Provide the (X, Y) coordinate of the cell's center where the given text is located.  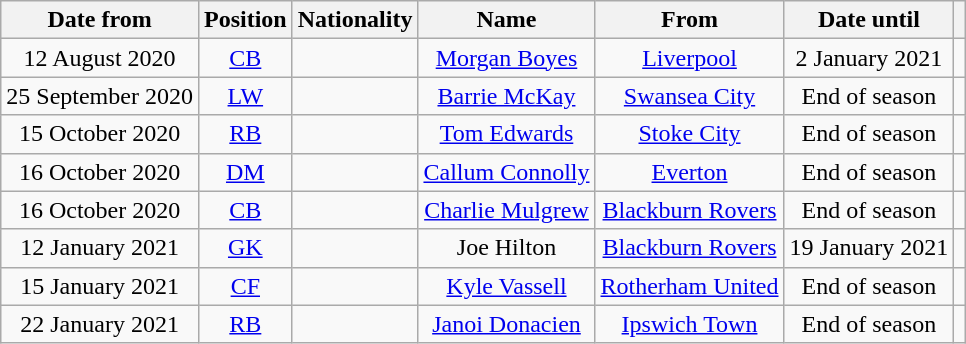
Ipswich Town (690, 324)
DM (245, 172)
GK (245, 248)
19 January 2021 (869, 248)
25 September 2020 (100, 96)
Swansea City (690, 96)
Janoi Donacien (506, 324)
2 January 2021 (869, 58)
CF (245, 286)
From (690, 20)
Stoke City (690, 134)
LW (245, 96)
Charlie Mulgrew (506, 210)
Name (506, 20)
Date from (100, 20)
15 January 2021 (100, 286)
Date until (869, 20)
12 January 2021 (100, 248)
Tom Edwards (506, 134)
Everton (690, 172)
Position (245, 20)
Morgan Boyes (506, 58)
Joe Hilton (506, 248)
Kyle Vassell (506, 286)
22 January 2021 (100, 324)
Callum Connolly (506, 172)
Rotherham United (690, 286)
15 October 2020 (100, 134)
Barrie McKay (506, 96)
Nationality (355, 20)
Liverpool (690, 58)
12 August 2020 (100, 58)
